Return (x, y) of the center of cell containing provided text 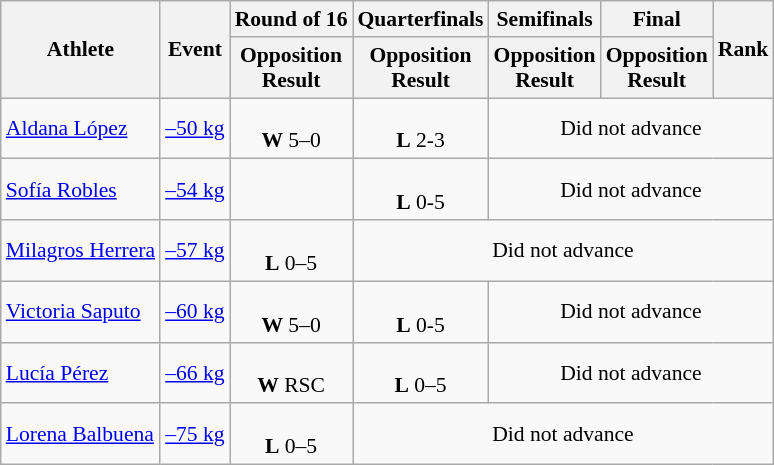
–50 kg (194, 128)
Quarterfinals (420, 19)
Rank (744, 50)
W RSC (292, 372)
Event (194, 50)
–57 kg (194, 250)
Milagros Herrera (80, 250)
Aldana López (80, 128)
L 2-3 (420, 128)
Sofía Robles (80, 190)
Victoria Saputo (80, 312)
Lorena Balbuena (80, 434)
–60 kg (194, 312)
Round of 16 (292, 19)
Athlete (80, 50)
–75 kg (194, 434)
Semifinals (545, 19)
–66 kg (194, 372)
Lucía Pérez (80, 372)
–54 kg (194, 190)
Final (657, 19)
